From the cell containing the given text, extract its center point as [x, y] coordinate. 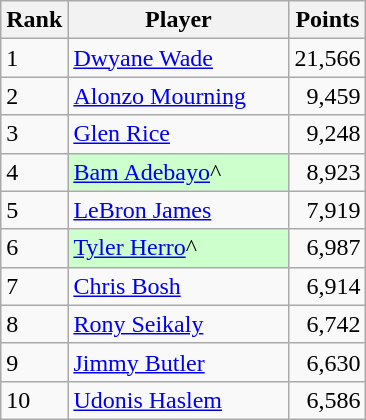
1 [34, 58]
6,630 [328, 362]
Chris Bosh [178, 286]
2 [34, 96]
6,586 [328, 400]
7,919 [328, 210]
Tyler Herro^ [178, 248]
Rank [34, 20]
LeBron James [178, 210]
Glen Rice [178, 134]
9,248 [328, 134]
Alonzo Mourning [178, 96]
21,566 [328, 58]
Udonis Haslem [178, 400]
8,923 [328, 172]
9 [34, 362]
6,742 [328, 324]
Jimmy Butler [178, 362]
6,914 [328, 286]
Player [178, 20]
6 [34, 248]
Bam Adebayo^ [178, 172]
4 [34, 172]
9,459 [328, 96]
3 [34, 134]
Points [328, 20]
6,987 [328, 248]
8 [34, 324]
Rony Seikaly [178, 324]
10 [34, 400]
5 [34, 210]
7 [34, 286]
Dwyane Wade [178, 58]
